Scan for the cell matching the given text and deliver its [X, Y] coordinate at center. 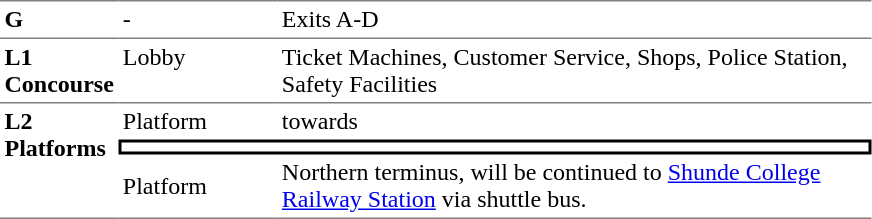
L1Concourse [59, 71]
G [59, 19]
Exits A-D [574, 19]
Lobby [198, 71]
towards [574, 122]
- [198, 19]
Northern terminus, will be continued to Shunde College Railway Station via shuttle bus. [574, 186]
Ticket Machines, Customer Service, Shops, Police Station, Safety Facilities [574, 71]
